Detect which cell encompasses the target text, then output its [x, y] center coordinate. 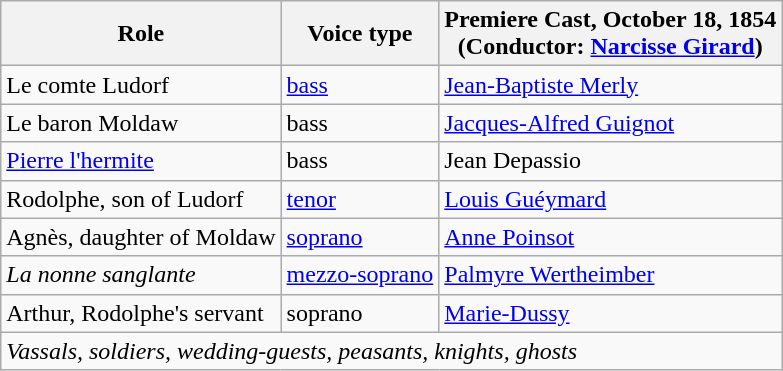
Le baron Moldaw [141, 123]
Palmyre Wertheimber [610, 275]
Anne Poinsot [610, 237]
La nonne sanglante [141, 275]
Premiere Cast, October 18, 1854(Conductor: Narcisse Girard) [610, 34]
Jean Depassio [610, 161]
Role [141, 34]
Louis Guéymard [610, 199]
Pierre l'hermite [141, 161]
Jean-Baptiste Merly [610, 85]
Marie-Dussy [610, 313]
Vassals, soldiers, wedding-guests, peasants, knights, ghosts [392, 351]
Rodolphe, son of Ludorf [141, 199]
Agnès, daughter of Moldaw [141, 237]
Le comte Ludorf [141, 85]
Jacques-Alfred Guignot [610, 123]
Arthur, Rodolphe's servant [141, 313]
tenor [360, 199]
Voice type [360, 34]
mezzo-soprano [360, 275]
